Extract the [X, Y] coordinate from the center of the cell holding the provided text.  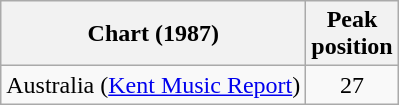
Peakposition [352, 34]
Chart (1987) [154, 34]
Australia (Kent Music Report) [154, 85]
27 [352, 85]
